Pinpoint the cell where the given text exists, returning its (x, y) midpoint coordinate. 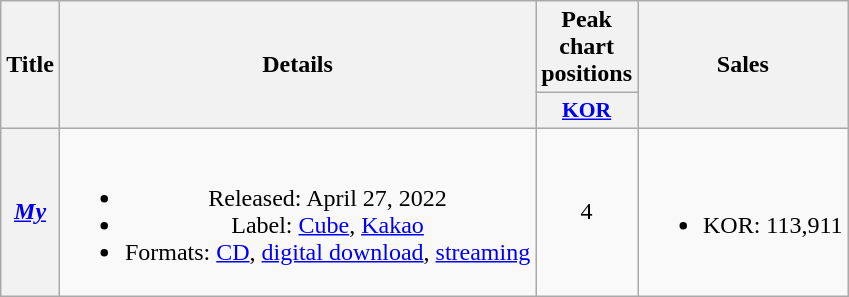
KOR (587, 111)
My (30, 212)
Peak chartpositions (587, 47)
Sales (744, 65)
4 (587, 212)
KOR: 113,911 (744, 212)
Title (30, 65)
Released: April 27, 2022Label: Cube, KakaoFormats: CD, digital download, streaming (297, 212)
Details (297, 65)
